Identify which cell holds the provided text, then report its (x, y) central coordinate. 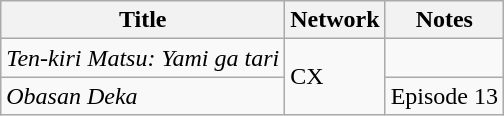
CX (335, 77)
Notes (444, 20)
Ten-kiri Matsu: Yami ga tari (143, 58)
Episode 13 (444, 96)
Obasan Deka (143, 96)
Network (335, 20)
Title (143, 20)
